For the text-containing cell, return its midpoint in (x, y) coordinate format. 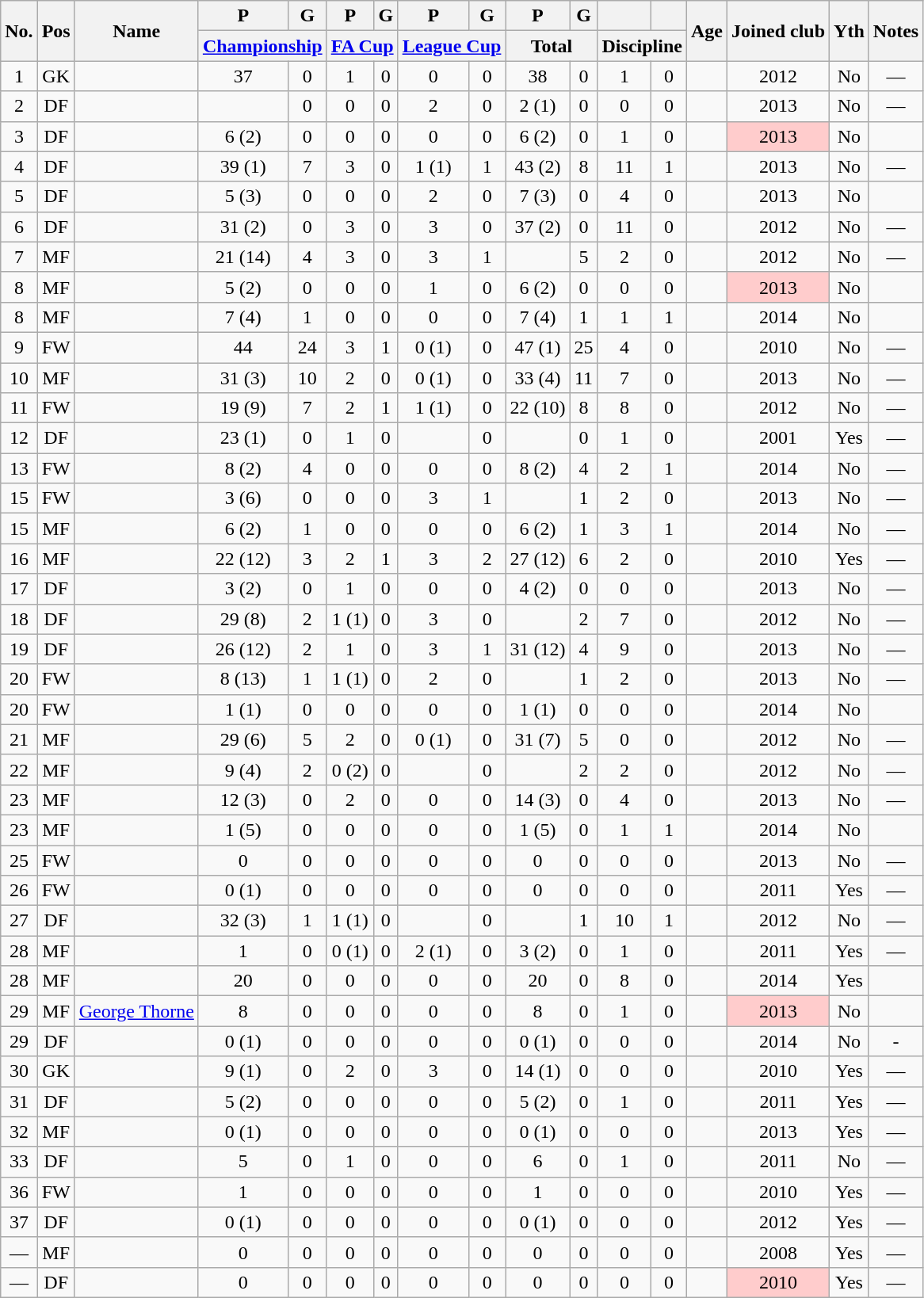
47 (1) (537, 347)
13 (19, 468)
Age (707, 31)
22 (10) (537, 408)
43 (2) (537, 166)
12 (3) (242, 800)
14 (1) (537, 1071)
5 (3) (242, 197)
24 (307, 347)
26 (12) (242, 649)
2008 (778, 1252)
37 (2) (537, 227)
22 (19, 769)
George Thorne (136, 1011)
38 (537, 76)
Pos (55, 31)
9 (4) (242, 769)
Name (136, 31)
31 (12) (537, 649)
Joined club (778, 31)
9 (1) (242, 1071)
27 (19, 921)
7 (3) (537, 197)
23 (1) (242, 438)
18 (19, 619)
4 (2) (537, 589)
44 (242, 347)
3 (6) (242, 498)
No. (19, 31)
39 (1) (242, 166)
14 (3) (537, 800)
21 (19, 739)
2001 (778, 438)
27 (12) (537, 559)
36 (19, 1192)
0 (2) (350, 769)
Notes (895, 31)
12 (19, 438)
19 (19, 649)
League Cup (452, 46)
8 (13) (242, 679)
29 (6) (242, 739)
16 (19, 559)
32 (3) (242, 921)
FA Cup (362, 46)
32 (19, 1132)
Discipline (642, 46)
31 (3) (242, 378)
31 (2) (242, 227)
31 (7) (537, 739)
21 (14) (242, 257)
Total (552, 46)
26 (19, 891)
31 (19, 1101)
22 (12) (242, 559)
19 (9) (242, 408)
29 (8) (242, 619)
30 (19, 1071)
- (895, 1041)
33 (19, 1162)
Championship (262, 46)
33 (4) (537, 378)
17 (19, 589)
Yth (850, 31)
